Pinpoint the cell where the given text exists, returning its (X, Y) midpoint coordinate. 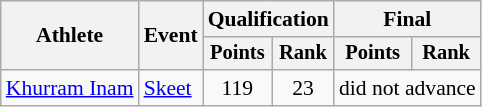
119 (238, 88)
23 (303, 88)
Event (171, 36)
did not advance (408, 88)
Athlete (70, 36)
Khurram Inam (70, 88)
Skeet (171, 88)
Qualification (268, 19)
Final (408, 19)
